Capture the cell that displays the provided text and extract its [X, Y] central coordinate. 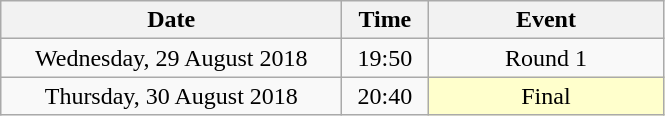
Final [546, 96]
Time [385, 20]
20:40 [385, 96]
Thursday, 30 August 2018 [172, 96]
Wednesday, 29 August 2018 [172, 58]
Round 1 [546, 58]
Date [172, 20]
Event [546, 20]
19:50 [385, 58]
